For the text-containing cell, return its midpoint in (X, Y) coordinate format. 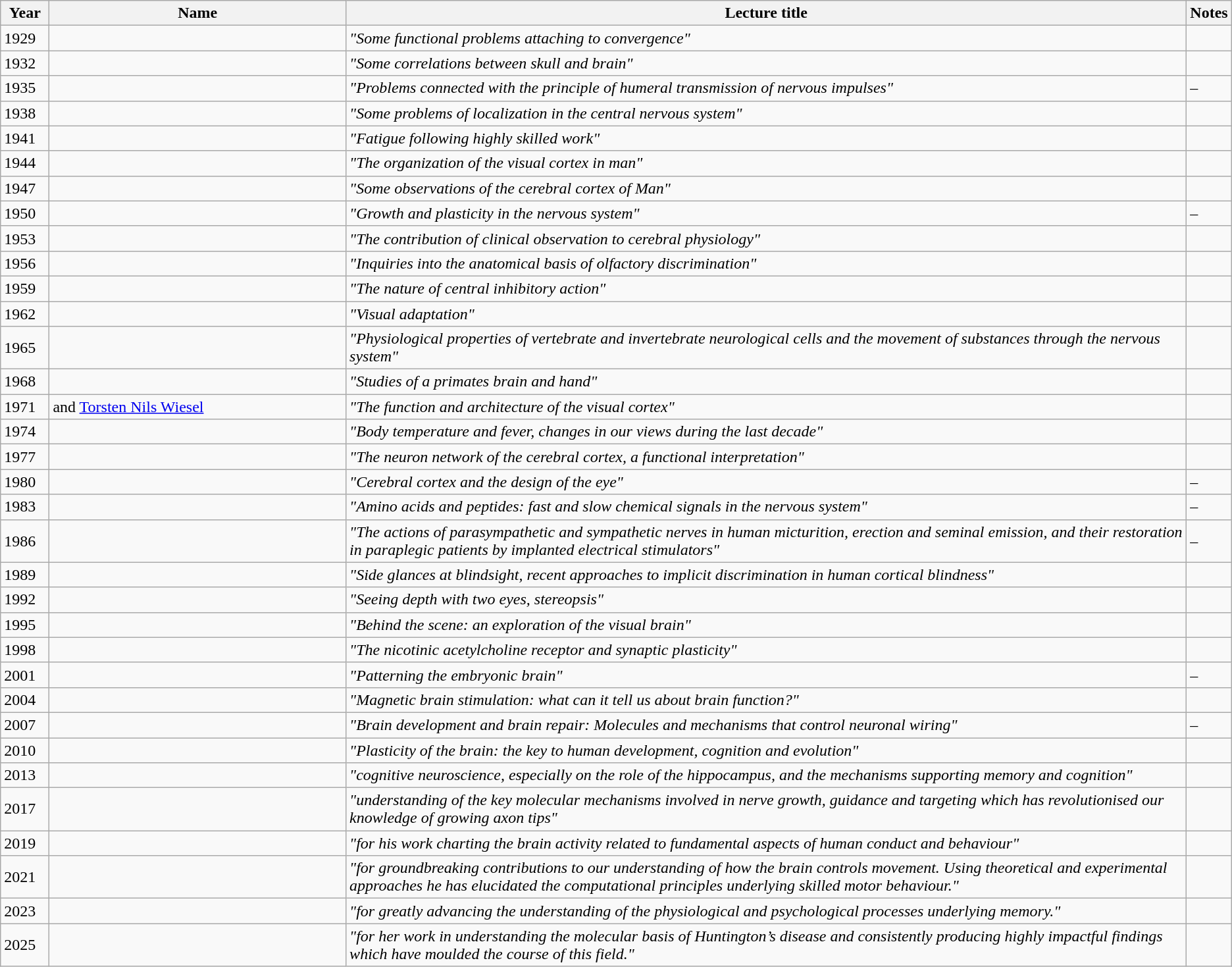
"The nature of central inhibitory action" (766, 288)
"Problems connected with the principle of humeral transmission of nervous impulses" (766, 88)
1983 (25, 507)
"Patterning the embryonic brain" (766, 675)
1995 (25, 625)
2010 (25, 750)
"Visual adaptation" (766, 314)
2013 (25, 775)
"Some functional problems attaching to convergence" (766, 38)
1971 (25, 407)
"for his work charting the brain activity related to fundamental aspects of human conduct and behaviour" (766, 843)
2007 (25, 725)
"Behind the scene: an exploration of the visual brain" (766, 625)
"Physiological properties of vertebrate and invertebrate neurological cells and the movement of substances through the nervous system" (766, 348)
2021 (25, 877)
1998 (25, 650)
1932 (25, 63)
"Some correlations between skull and brain" (766, 63)
1929 (25, 38)
1965 (25, 348)
"Cerebral cortex and the design of the eye" (766, 482)
"The organization of the visual cortex in man" (766, 163)
"The function and architecture of the visual cortex" (766, 407)
1977 (25, 457)
"Studies of a primates brain and hand" (766, 382)
"Plasticity of the brain: the key to human development, cognition and evolution" (766, 750)
1959 (25, 288)
2017 (25, 810)
"The contribution of clinical observation to cerebral physiology" (766, 238)
"Amino acids and peptides: fast and slow chemical signals in the nervous system" (766, 507)
2004 (25, 700)
"Magnetic brain stimulation: what can it tell us about brain function?" (766, 700)
1989 (25, 575)
Lecture title (766, 13)
"Body temperature and fever, changes in our views during the last decade" (766, 432)
1944 (25, 163)
"Fatigue following highly skilled work" (766, 138)
1956 (25, 263)
1986 (25, 541)
1962 (25, 314)
"Some observations of the cerebral cortex of Man" (766, 188)
"Inquiries into the anatomical basis of olfactory discrimination" (766, 263)
1980 (25, 482)
Name (197, 13)
and Torsten Nils Wiesel (197, 407)
2001 (25, 675)
"The neuron network of the cerebral cortex, a functional interpretation" (766, 457)
Year (25, 13)
1938 (25, 113)
"Growth and plasticity in the nervous system" (766, 213)
1968 (25, 382)
2019 (25, 843)
"Seeing depth with two eyes, stereopsis" (766, 600)
1992 (25, 600)
"The nicotinic acetylcholine receptor and synaptic plasticity" (766, 650)
1953 (25, 238)
"for greatly advancing the understanding of the physiological and psychological processes underlying memory." (766, 911)
"Brain development and brain repair: Molecules and mechanisms that control neuronal wiring" (766, 725)
"Side glances at blindsight, recent approaches to implicit discrimination in human cortical blindness" (766, 575)
1941 (25, 138)
1947 (25, 188)
1950 (25, 213)
2025 (25, 945)
Notes (1209, 13)
2023 (25, 911)
1935 (25, 88)
1974 (25, 432)
"cognitive neuroscience, especially on the role of the hippocampus, and the mechanisms supporting memory and cognition" (766, 775)
"Some problems of localization in the central nervous system" (766, 113)
